Capture the cell that displays the provided text and extract its [x, y] central coordinate. 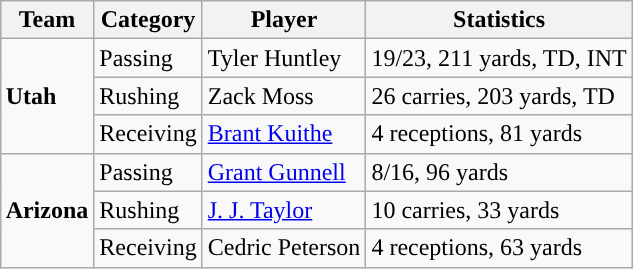
Player [284, 20]
Category [148, 20]
Zack Moss [284, 96]
10 carries, 33 yards [499, 210]
J. J. Taylor [284, 210]
Brant Kuithe [284, 134]
26 carries, 203 yards, TD [499, 96]
Grant Gunnell [284, 172]
Statistics [499, 20]
19/23, 211 yards, TD, INT [499, 58]
Cedric Peterson [284, 248]
Utah [47, 96]
Tyler Huntley [284, 58]
Team [47, 20]
4 receptions, 81 yards [499, 134]
8/16, 96 yards [499, 172]
4 receptions, 63 yards [499, 248]
Arizona [47, 210]
